For the text-containing cell, return its midpoint in (x, y) coordinate format. 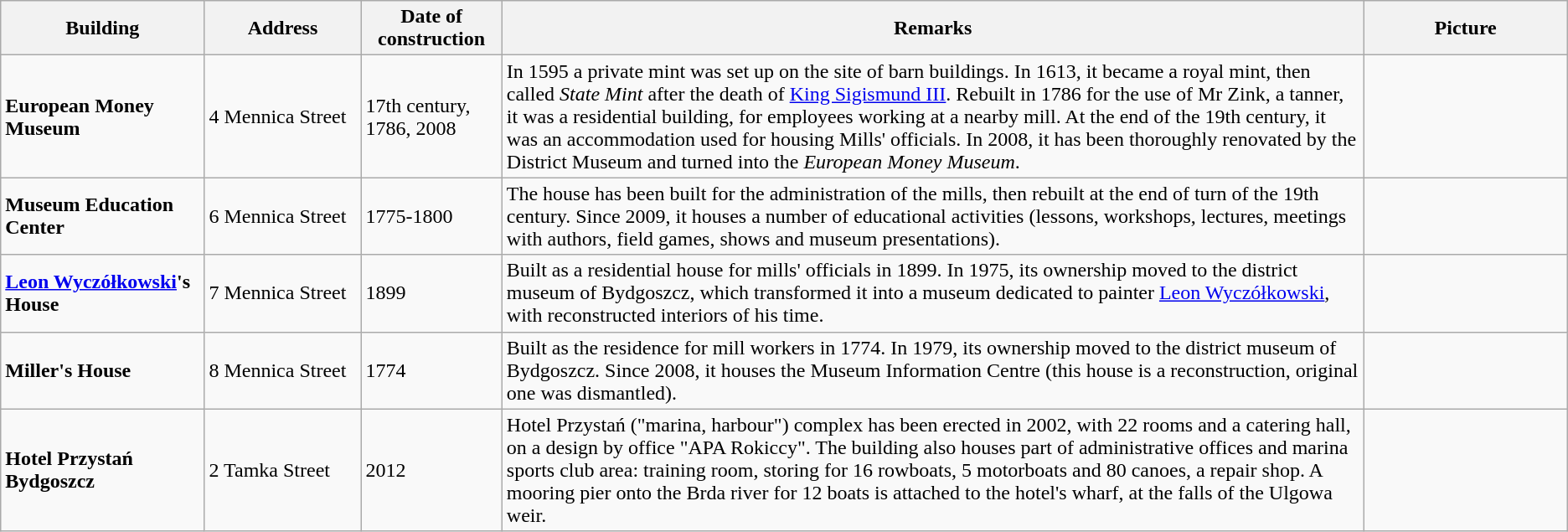
1775-1800 (431, 216)
17th century, 1786, 2008 (431, 116)
1899 (431, 293)
4 Mennica Street (283, 116)
Picture (1466, 28)
6 Mennica Street (283, 216)
8 Mennica Street (283, 370)
7 Mennica Street (283, 293)
Museum Education Center (102, 216)
Leon Wyczółkowski's House (102, 293)
Building (102, 28)
2 Tamka Street (283, 470)
1774 (431, 370)
Date of construction (431, 28)
Miller's House (102, 370)
2012 (431, 470)
Hotel Przystań Bydgoszcz (102, 470)
Address (283, 28)
European Money Museum (102, 116)
Remarks (933, 28)
